From the cell containing the given text, extract its center point as (x, y) coordinate. 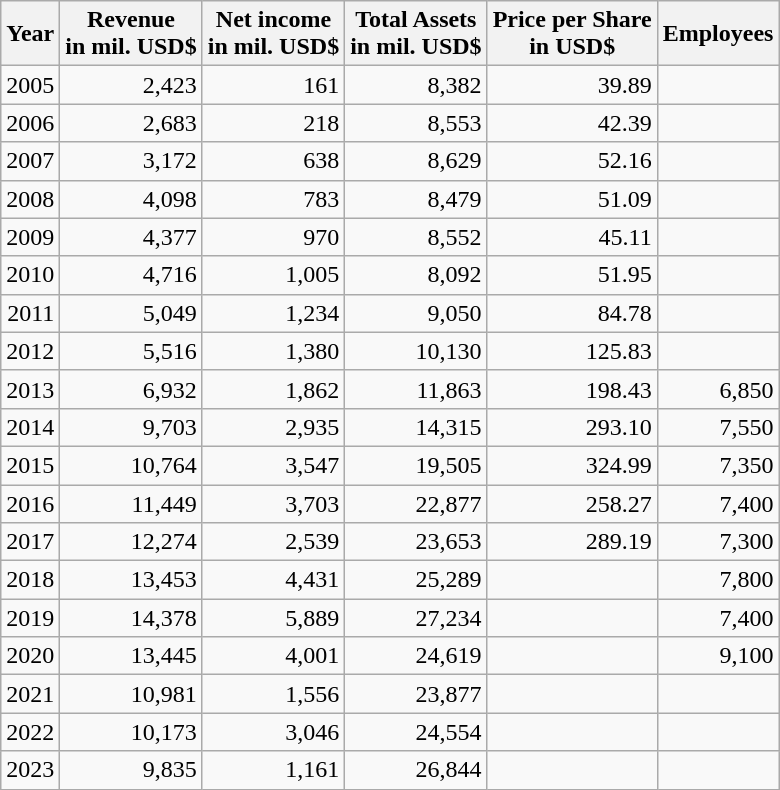
5,049 (131, 313)
2016 (30, 503)
13,445 (131, 656)
24,554 (416, 732)
10,173 (131, 732)
1,862 (273, 389)
8,092 (416, 275)
293.10 (572, 427)
5,516 (131, 351)
51.09 (572, 199)
258.27 (572, 503)
19,505 (416, 465)
9,835 (131, 770)
2,683 (131, 123)
2005 (30, 85)
42.39 (572, 123)
12,274 (131, 542)
Year (30, 34)
24,619 (416, 656)
1,234 (273, 313)
22,877 (416, 503)
10,130 (416, 351)
198.43 (572, 389)
8,382 (416, 85)
23,877 (416, 694)
39.89 (572, 85)
2008 (30, 199)
13,453 (131, 580)
638 (273, 161)
9,703 (131, 427)
4,377 (131, 237)
2009 (30, 237)
2014 (30, 427)
2019 (30, 618)
2,539 (273, 542)
8,552 (416, 237)
2,423 (131, 85)
Revenuein mil. USD$ (131, 34)
6,850 (718, 389)
Price per Sharein USD$ (572, 34)
125.83 (572, 351)
218 (273, 123)
2023 (30, 770)
8,629 (416, 161)
4,716 (131, 275)
1,005 (273, 275)
51.95 (572, 275)
324.99 (572, 465)
9,100 (718, 656)
11,449 (131, 503)
10,981 (131, 694)
2013 (30, 389)
2018 (30, 580)
4,431 (273, 580)
14,315 (416, 427)
3,172 (131, 161)
52.16 (572, 161)
7,350 (718, 465)
7,550 (718, 427)
2006 (30, 123)
1,380 (273, 351)
14,378 (131, 618)
3,046 (273, 732)
4,098 (131, 199)
2015 (30, 465)
25,289 (416, 580)
3,703 (273, 503)
1,161 (273, 770)
2011 (30, 313)
Net incomein mil. USD$ (273, 34)
Employees (718, 34)
2020 (30, 656)
9,050 (416, 313)
2021 (30, 694)
5,889 (273, 618)
3,547 (273, 465)
10,764 (131, 465)
2007 (30, 161)
8,479 (416, 199)
1,556 (273, 694)
23,653 (416, 542)
2,935 (273, 427)
7,800 (718, 580)
2012 (30, 351)
2010 (30, 275)
45.11 (572, 237)
2022 (30, 732)
783 (273, 199)
26,844 (416, 770)
2017 (30, 542)
7,300 (718, 542)
8,553 (416, 123)
289.19 (572, 542)
27,234 (416, 618)
4,001 (273, 656)
11,863 (416, 389)
970 (273, 237)
84.78 (572, 313)
6,932 (131, 389)
Total Assetsin mil. USD$ (416, 34)
161 (273, 85)
